Return [X, Y] of the center of cell containing provided text 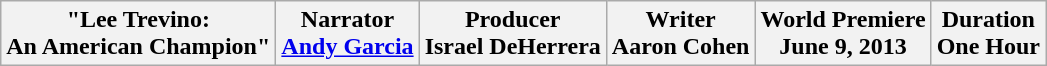
DurationOne Hour [988, 34]
NarratorAndy Garcia [348, 34]
WriterAaron Cohen [680, 34]
World PremiereJune 9, 2013 [843, 34]
"Lee Trevino:An American Champion" [138, 34]
ProducerIsrael DeHerrera [512, 34]
